Detect which cell encompasses the target text, then output its [X, Y] center coordinate. 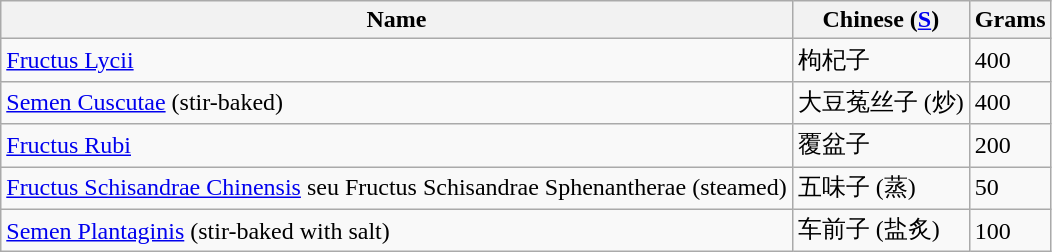
Fructus Lycii [397, 60]
大豆菟丝子 (炒) [880, 102]
Semen Plantaginis (stir-baked with salt) [397, 230]
枸杞子 [880, 60]
五味子 (蒸) [880, 188]
Fructus Schisandrae Chinensis seu Fructus Schisandrae Sphenantherae (steamed) [397, 188]
100 [1010, 230]
Chinese (S) [880, 20]
50 [1010, 188]
Grams [1010, 20]
200 [1010, 146]
Name [397, 20]
车前子 (盐炙) [880, 230]
Semen Cuscutae (stir-baked) [397, 102]
覆盆子 [880, 146]
Fructus Rubi [397, 146]
